Find where the given text appears and provide that cell's center as (x, y) coordinate. 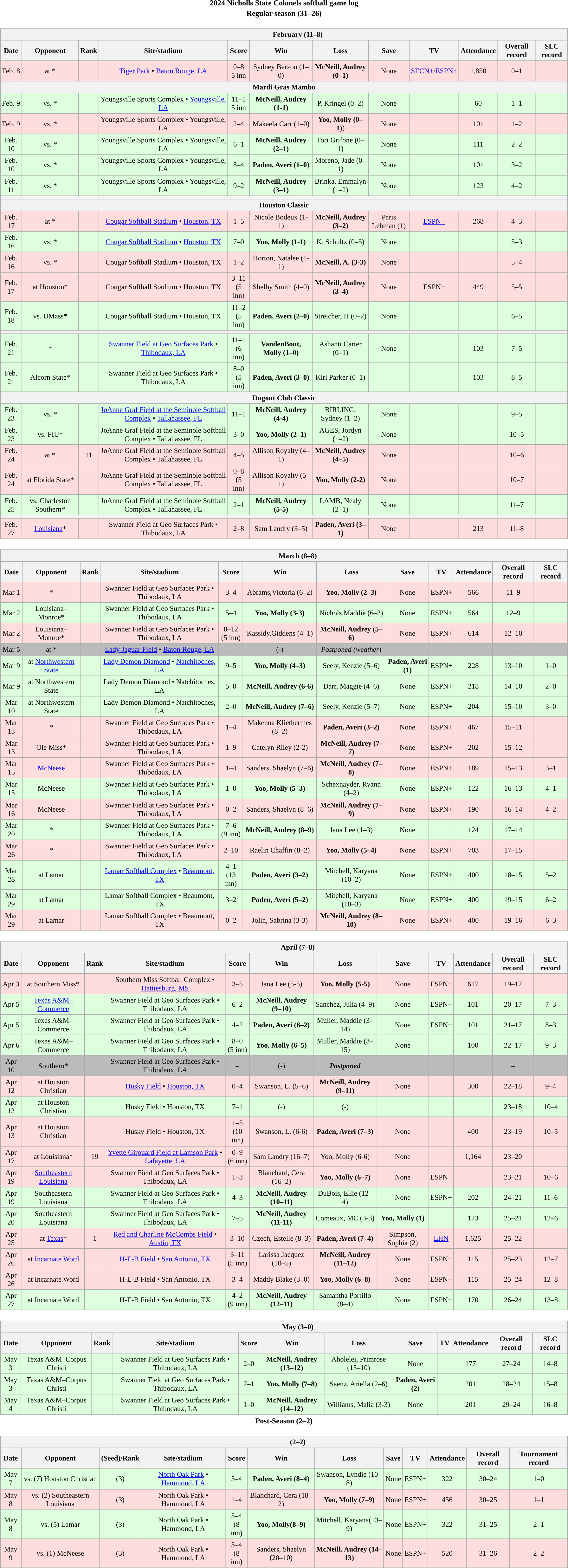
5–0 (231, 686)
122 (473, 788)
Yoo, Molly (6–8) (345, 1279)
Apr 27 (11, 1300)
12–9 (513, 613)
Mar 1 (11, 592)
449 (478, 287)
Mitchell, Karyana (10–2) (351, 875)
at Houston* (50, 287)
Mitchell, Karyana (10–3) (351, 899)
228 (473, 665)
Williams, Malia (3-3) (358, 1404)
Seely, Kenzie (5–7) (351, 707)
Paden, Averi (2) (416, 1384)
15–11 (513, 727)
Yoo, Molly (0–1)) (340, 124)
Yoo, Molly (6–5) (281, 1045)
23–19 (513, 1132)
7–6(9 inn) (231, 830)
4–1 (551, 788)
Sydney Berzon (1–0) (281, 71)
LAMB, Nealy (2–1) (340, 504)
0–4 (237, 1087)
14–8 (550, 1364)
0–8(5 inn) (239, 480)
Swanson, Lyndie (10–8) (349, 1479)
Alcorn State* (50, 377)
Yoo, Molly (5–3) (280, 788)
25–24 (513, 1279)
McNeill, Audrey (9–11) (345, 1087)
May 4 (11, 1404)
Swanson, L. (6-6) (281, 1132)
21–17 (513, 1025)
vs. (5) Lamar (60, 1524)
Mar 26 (11, 850)
Schexnayder, Ryann (4–2) (351, 788)
12–10 (513, 633)
McNeill, Audrey (7–9) (351, 809)
Sanders, Shaelyn (7–6) (280, 768)
Catelyn Riley (2-2) (280, 748)
McNeill, Audrey (5-5) (281, 504)
2–8 (239, 528)
23–18 (513, 1107)
12–7 (551, 1258)
Yoo, Molly (7–9) (349, 1499)
614 (473, 633)
0–9(6 inn) (237, 1156)
190 (473, 809)
Muller, Maddie (3–14) (345, 1025)
Paden, Averi (1) (408, 665)
5–3 (517, 242)
Paden, Averi (2–0) (281, 316)
Darr, Maggie (4–6) (351, 686)
564 (473, 613)
Red and Charline McCombs Field • Austin, TX (165, 1238)
8–4 (239, 165)
2–4 (239, 124)
0–1 (517, 71)
Apr 17 (11, 1156)
Paden, Averi (7–3) (345, 1132)
1,164 (473, 1156)
Mardi Gras Mambo (284, 87)
Makaela Carr (1–0) (281, 124)
25–22 (513, 1238)
McNeill, Audrey (4–5) (340, 455)
1–9 (231, 748)
218 (473, 686)
Mitchell, Karyana(13–9) (349, 1524)
vs. Charleston Southern* (50, 504)
5–5 (517, 287)
11–8 (517, 528)
McNeill, Audrey (3–1) (281, 185)
Yoo, Molly (2–3) (351, 592)
Southern Miss Softball Complex • Hattiesburg, MS (165, 984)
30–24 (488, 1479)
Kassidy,Giddens (4–1) (280, 633)
February (11–8) (284, 34)
3–4(8 inn) (236, 1553)
DuBois, Ellie (12–4) (345, 1198)
Kiri Parker (0–1) (340, 377)
McNeill, Audrey (1-1) (281, 103)
Streicher, H (0–2) (340, 316)
Swanson, L. (5–6) (281, 1087)
111 (478, 145)
25–21 (513, 1218)
McNeill, Audrey (8–10) (351, 920)
8–5 (517, 377)
McNeill, Audrey (14–13) (349, 1553)
23–20 (513, 1156)
Sanchez, Julia (4–9) (345, 1004)
McNeill, Audrey (12–11) (281, 1300)
McNeill, Audrey (9–10) (281, 1004)
May (3–0) (284, 1327)
10–7 (517, 480)
Louisiana* (50, 528)
March (8–8) (284, 556)
Mar 16 (11, 809)
Jana Lee (1–3) (351, 830)
566 (473, 592)
Apr 13 (11, 1132)
Yoo, Molly (5-5) (345, 984)
Czech, Estelle (8–3) (281, 1238)
1–5 (239, 221)
19–17 (513, 984)
Mar 5 (11, 650)
Mar 10 (11, 707)
Paden, Averi (8–4) (281, 1479)
Paden, Averi (7–4) (345, 1238)
Feb. 18 (11, 316)
vs. UMass* (50, 316)
5–4(8 inn) (236, 1524)
1 (95, 1238)
11–2(5 inn) (239, 316)
9–2 (239, 185)
McNeill, Audrey (7-7) (351, 748)
13–10 (513, 665)
Horton, Natalee (1-1) (281, 262)
April (7–8) (284, 947)
Larissa Jacquez (10–5) (281, 1258)
Raelin Chaffin (8–2) (280, 850)
456 (447, 1499)
vs. (1) McNeese (60, 1553)
McNeill, Audrey (6-6) (280, 686)
Makenna Kliethermes (8–2) (280, 727)
1,625 (473, 1238)
15–8 (550, 1384)
SECN+/ESPN+ (434, 71)
Tiger Park • Baton Rouge, LA (164, 71)
25–23 (513, 1258)
Mar 20 (11, 830)
McNeill, Audrey (11-11) (281, 1218)
Yoo, Molly (7–8) (292, 1384)
McNeill, Audrey (14–12) (292, 1404)
26–24 (513, 1300)
124 (473, 830)
McNeill, Audrey (8–9) (280, 830)
AGES, Jordyn (1–2) (340, 434)
177 (471, 1364)
Apr 6 (11, 1045)
4–1(13 inn) (231, 875)
McNeill, Audrey (13–12) (292, 1364)
Nichols,Maddie (6–3) (351, 613)
(2–2) (284, 1442)
VandenBout, Molly (1–0) (281, 348)
Muller, Maddie (3–15) (345, 1045)
60 (478, 103)
Apr 10 (11, 1066)
17–15 (513, 850)
15–12 (513, 748)
Feb. 27 (11, 528)
520 (447, 1553)
30–25 (488, 1499)
11–7 (517, 504)
Nicole Bodeux (1-1) (281, 221)
LHN (441, 1238)
McNeill, Audrey (2–1) (281, 145)
11–9 (513, 592)
24–21 (513, 1198)
Paden, Averi (5–2) (280, 899)
Allison Royalty (4–1) (281, 455)
617 (473, 984)
Saenz, Ariella (2–6) (358, 1384)
Seely, Kenzie (5–6) (351, 665)
11–15 inn (239, 103)
13–8 (551, 1300)
Blanchard, Cera (18–2) (281, 1499)
204 (473, 707)
vs. (7) Houston Christian (60, 1479)
Brinka, Emmalyn (1–2) (340, 185)
McNeill, Audrey (3–4) (340, 287)
6–3 (551, 920)
27–24 (512, 1364)
at Southern Miss* (53, 984)
23–21 (513, 1177)
Ashanti Carter (0–1) (340, 348)
Houston Classic (284, 205)
Abrams,Victoria (6–2) (280, 592)
Yoo, Molly (3-3) (280, 613)
Postponed (345, 1066)
19–15 (513, 899)
16–14 (513, 809)
P. Kringel (0–2) (340, 103)
14–10 (513, 686)
Moreno, Jade (0–1) (340, 165)
2–10 (231, 850)
May 7 (11, 1479)
Tournament record (539, 1458)
467 (473, 727)
Simpson, Sophia (2) (403, 1238)
11–1(6 inn) (239, 348)
4–2(9 inn) (237, 1300)
Tori Grifone (0–1) (340, 145)
Apr 25 (11, 1238)
Yoo, Molly (1) (403, 1218)
Paris Lehman (1) (389, 221)
11 (89, 455)
McNeill, Audrey (7–6) (280, 707)
28–24 (512, 1384)
268 (478, 221)
Yoo, Molly(8–9) (281, 1524)
1,850 (478, 71)
12–8 (551, 1279)
703 (473, 850)
at Texas* (53, 1238)
K. Schultz (0–5) (340, 242)
11–6 (551, 1198)
Yoo, Molly (4–3) (280, 665)
BIRLING, Sydney (1–2) (340, 414)
McNeill, Audrey (10–11) (281, 1198)
Feb. 11 (11, 185)
3–1 (551, 768)
Mar 28 (11, 875)
17–14 (513, 830)
McNeill, Audrey (11–12) (345, 1258)
May 9 (11, 1553)
9–4 (551, 1087)
vs. FIU* (50, 434)
Lady Jaguar Field • Baton Rouge, LA (160, 650)
Shelby Smith (4–0) (281, 287)
Paden, Averi (6–2) (281, 1025)
15–10 (513, 707)
Postponed (weather) (351, 650)
McNeill, A. (3-3) (340, 262)
300 (473, 1087)
0–12(5 inn) (231, 633)
Samantha Portillo (8–4) (345, 1300)
McNeill, Audrey (7–8) (351, 768)
189 (473, 768)
213 (478, 528)
7–3 (551, 1004)
Aholelei, Primrose (15–10) (358, 1364)
19–16 (513, 920)
Yoo, Molly (6-6) (345, 1156)
at Louisiana* (53, 1156)
Ole Miss* (51, 748)
12–6 (551, 1218)
19 (95, 1156)
15–13 (513, 768)
McNeill, Audrey (3–2) (340, 221)
16–8 (550, 1404)
Paden, Averi (3–0) (281, 377)
100 (473, 1045)
31–26 (488, 1553)
8–3 (551, 1025)
vs. (2) Southeastern Louisiana (60, 1499)
29–24 (512, 1404)
16–13 (513, 788)
Yvette Girouard Field at Lamson Park • Lafayette, LA (165, 1156)
5–2 (551, 875)
Blanchard, Cera (16–2) (281, 1177)
Feb. 25 (11, 504)
170 (473, 1300)
Sanders, Shaelyn (20–10) (281, 1553)
McNeill, Audrey (0–1) (340, 71)
Comeaux, MC (3-3) (345, 1218)
20–17 (513, 1004)
1–3 (237, 1177)
Yoo, Molly (2–1) (281, 434)
Jana Lee (5-5) (281, 984)
3–5 (237, 984)
Allison Royalty (5–1) (281, 480)
22–17 (513, 1045)
Apr 20 (11, 1218)
Paden, Averi (1–0) (281, 165)
9–3 (551, 1045)
1–5(10 inn) (237, 1132)
10–4 (551, 1107)
Sanders, Shaelyn (8–6) (280, 809)
McNeill, Audrey (4-4) (281, 414)
Yoo, Molly (6–7) (345, 1177)
(Seed)/Rank (120, 1458)
Apr 3 (11, 984)
22–18 (513, 1087)
3–10 (237, 1238)
McNeill, Audrey (5–6) (351, 633)
Yoo, Molly (1-1) (281, 242)
Feb. 8 (11, 71)
Sam Landry (3–5) (281, 528)
at Florida State* (50, 480)
Jolin, Sabrina (3-3) (280, 920)
31–25 (488, 1524)
0–85 inn (239, 71)
Yoo, Molly (2-2) (340, 480)
Paden, Averi (3–1) (340, 528)
7–0 (239, 242)
6–1 (239, 145)
Yoo, Molly (5–4) (351, 850)
11–1 (239, 414)
4–5 (239, 455)
18–15 (513, 875)
Sam Landry (16–7) (281, 1156)
Maddy Blake (3–0) (281, 1279)
Southern* (53, 1066)
Dugout Club Classic (284, 398)
6–5 (517, 316)
